For the text-containing cell, return its midpoint in [x, y] coordinate format. 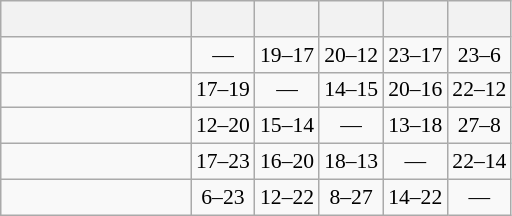
17–19 [223, 90]
20–16 [415, 90]
23–6 [479, 55]
16–20 [287, 162]
17–23 [223, 162]
27–8 [479, 126]
14–15 [351, 90]
22–14 [479, 162]
12–22 [287, 197]
20–12 [351, 55]
14–22 [415, 197]
13–18 [415, 126]
6–23 [223, 197]
23–17 [415, 55]
8–27 [351, 197]
19–17 [287, 55]
22–12 [479, 90]
12–20 [223, 126]
15–14 [287, 126]
18–13 [351, 162]
